Provide the (x, y) coordinate of the cell's center where the given text is located.  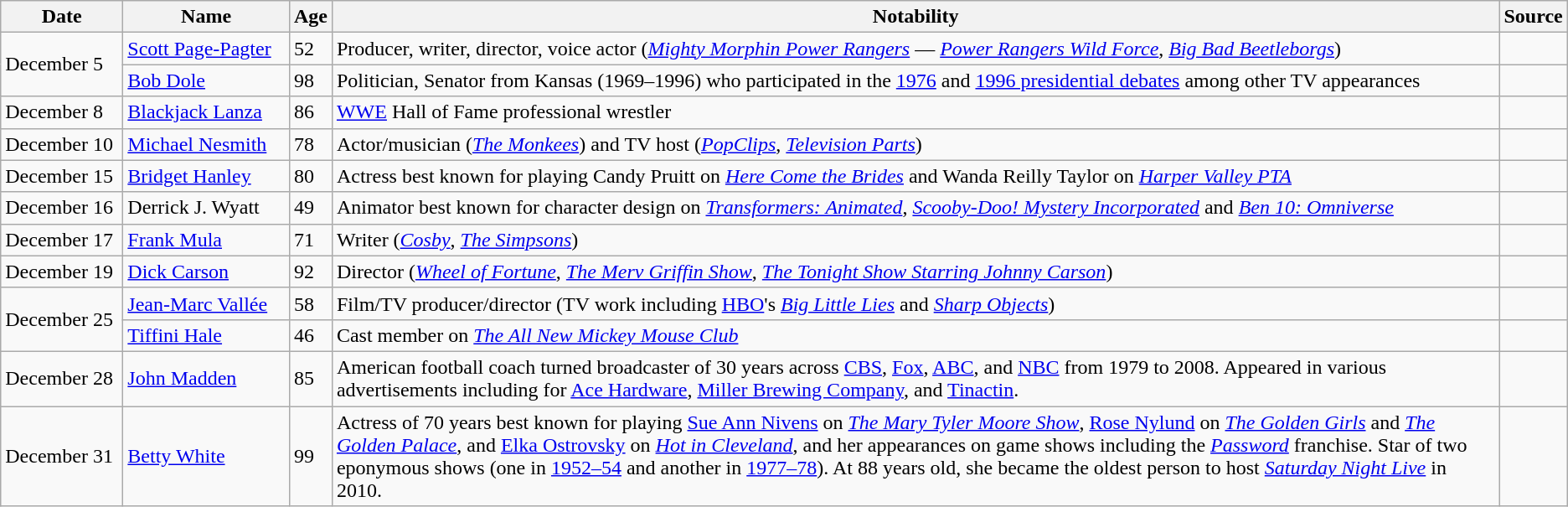
Cast member on The All New Mickey Mouse Club (916, 335)
December 8 (62, 112)
WWE Hall of Fame professional wrestler (916, 112)
Source (1533, 17)
John Madden (206, 379)
December 15 (62, 176)
Derrick J. Wyatt (206, 208)
78 (310, 144)
December 19 (62, 272)
Bridget Hanley (206, 176)
Politician, Senator from Kansas (1969–1996) who participated in the 1976 and 1996 presidential debates among other TV appearances (916, 80)
86 (310, 112)
92 (310, 272)
Frank Mula (206, 240)
98 (310, 80)
Animator best known for character design on Transformers: Animated, Scooby-Doo! Mystery Incorporated and Ben 10: Omniverse (916, 208)
Tiffini Hale (206, 335)
71 (310, 240)
Notability (916, 17)
58 (310, 303)
December 25 (62, 319)
Betty White (206, 456)
Actress best known for playing Candy Pruitt on Here Come the Brides and Wanda Reilly Taylor on Harper Valley PTA (916, 176)
Dick Carson (206, 272)
December 28 (62, 379)
Michael Nesmith (206, 144)
December 16 (62, 208)
Actor/musician (The Monkees) and TV host (PopClips, Television Parts) (916, 144)
Jean-Marc Vallée (206, 303)
52 (310, 49)
Director (Wheel of Fortune, The Merv Griffin Show, The Tonight Show Starring Johnny Carson) (916, 272)
99 (310, 456)
85 (310, 379)
Film/TV producer/director (TV work including HBO's Big Little Lies and Sharp Objects) (916, 303)
December 10 (62, 144)
Writer (Cosby, The Simpsons) (916, 240)
Blackjack Lanza (206, 112)
46 (310, 335)
Date (62, 17)
Age (310, 17)
Scott Page-Pagter (206, 49)
Bob Dole (206, 80)
49 (310, 208)
December 31 (62, 456)
December 17 (62, 240)
80 (310, 176)
Name (206, 17)
Producer, writer, director, voice actor (Mighty Morphin Power Rangers — Power Rangers Wild Force, Big Bad Beetleborgs) (916, 49)
December 5 (62, 65)
